Detect which cell encompasses the target text, then output its [X, Y] center coordinate. 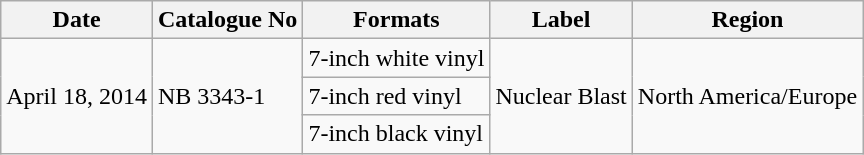
April 18, 2014 [77, 96]
NB 3343-1 [227, 96]
7-inch white vinyl [396, 58]
Date [77, 20]
North America/Europe [747, 96]
7-inch black vinyl [396, 134]
Formats [396, 20]
Region [747, 20]
7-inch red vinyl [396, 96]
Nuclear Blast [561, 96]
Catalogue No [227, 20]
Label [561, 20]
